Scan for the cell matching the given text and deliver its (X, Y) coordinate at center. 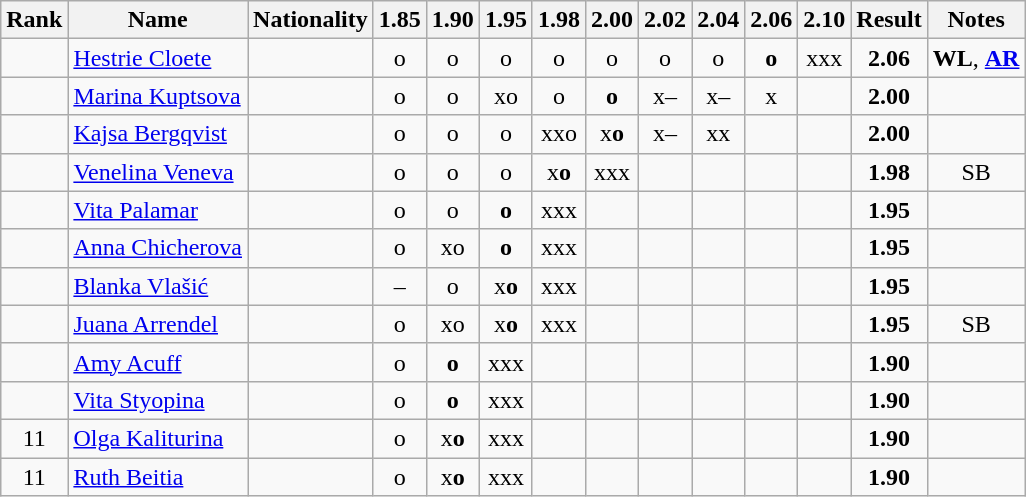
WL, AR (976, 58)
Notes (976, 20)
2.02 (666, 20)
Blanka Vlašić (158, 286)
Olga Kaliturina (158, 438)
Kajsa Bergqvist (158, 134)
Vita Styopina (158, 400)
Hestrie Cloete (158, 58)
1.85 (400, 20)
Name (158, 20)
x (772, 96)
Rank (34, 20)
– (400, 286)
Nationality (311, 20)
Venelina Veneva (158, 172)
Juana Arrendel (158, 324)
xx (718, 134)
2.04 (718, 20)
Anna Chicherova (158, 248)
Amy Acuff (158, 362)
Result (889, 20)
Vita Palamar (158, 210)
xxo (558, 134)
2.10 (824, 20)
Ruth Beitia (158, 477)
Marina Kuptsova (158, 96)
